Capture the cell that displays the provided text and extract its (X, Y) central coordinate. 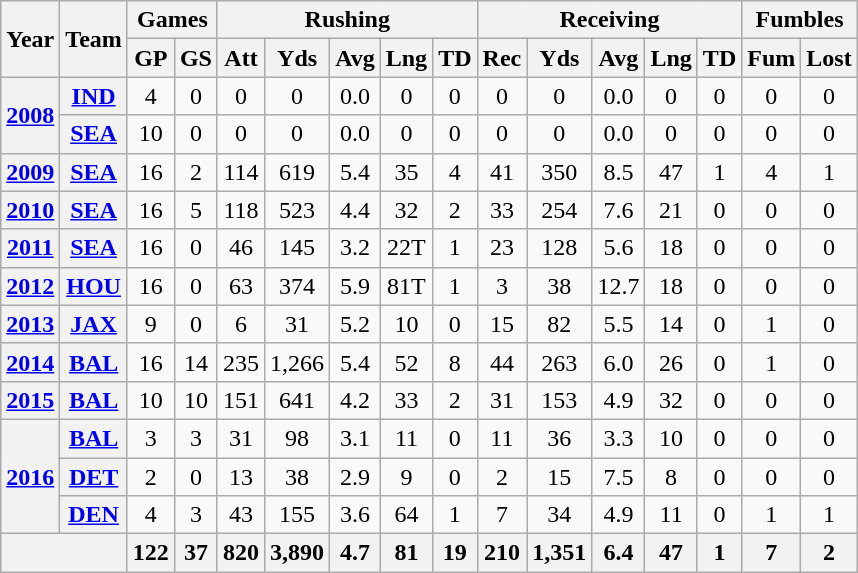
IND (94, 96)
21 (671, 210)
43 (240, 515)
155 (298, 515)
5.6 (618, 248)
26 (671, 362)
374 (298, 286)
22T (406, 248)
235 (240, 362)
64 (406, 515)
153 (560, 400)
2009 (30, 172)
1,351 (560, 553)
63 (240, 286)
JAX (94, 324)
36 (560, 438)
Att (240, 58)
HOU (94, 286)
Fumbles (800, 20)
34 (560, 515)
82 (560, 324)
5.2 (356, 324)
19 (455, 553)
GP (150, 58)
52 (406, 362)
46 (240, 248)
DEN (94, 515)
Year (30, 39)
619 (298, 172)
37 (196, 553)
13 (240, 477)
1,266 (298, 362)
2013 (30, 324)
4.4 (356, 210)
2015 (30, 400)
128 (560, 248)
Rec (502, 58)
98 (298, 438)
6.4 (618, 553)
6 (240, 324)
12.7 (618, 286)
350 (560, 172)
210 (502, 553)
81T (406, 286)
3.2 (356, 248)
263 (560, 362)
118 (240, 210)
GS (196, 58)
4.7 (356, 553)
81 (406, 553)
114 (240, 172)
7.5 (618, 477)
5.5 (618, 324)
820 (240, 553)
Rushing (347, 20)
7.6 (618, 210)
254 (560, 210)
Receiving (610, 20)
2016 (30, 476)
41 (502, 172)
44 (502, 362)
Fum (772, 58)
6.0 (618, 362)
2.9 (356, 477)
151 (240, 400)
DET (94, 477)
2012 (30, 286)
122 (150, 553)
23 (502, 248)
145 (298, 248)
Lost (829, 58)
Games (172, 20)
2011 (30, 248)
5.9 (356, 286)
3,890 (298, 553)
523 (298, 210)
8.5 (618, 172)
2010 (30, 210)
35 (406, 172)
3.6 (356, 515)
3.3 (618, 438)
5 (196, 210)
4.2 (356, 400)
2014 (30, 362)
641 (298, 400)
Team (94, 39)
3.1 (356, 438)
2008 (30, 115)
